Return (X, Y) of the center of cell containing provided text 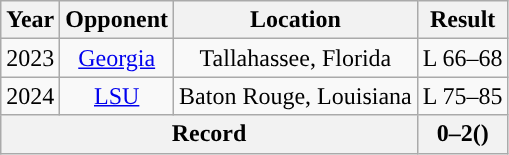
Georgia (117, 58)
Tallahassee, Florida (296, 58)
Year (30, 20)
Record (210, 134)
LSU (117, 96)
2023 (30, 58)
Result (462, 20)
Baton Rouge, Louisiana (296, 96)
Opponent (117, 20)
0–2() (462, 134)
L 66–68 (462, 58)
Location (296, 20)
L 75–85 (462, 96)
2024 (30, 96)
